Output the [x, y] coordinate of the center of the cell containing the given text.  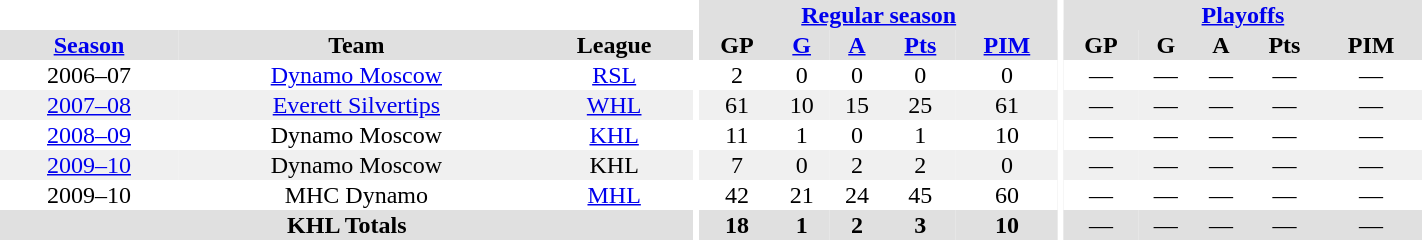
MHL [614, 195]
45 [921, 195]
42 [737, 195]
2007–08 [89, 105]
League [614, 45]
24 [856, 195]
MHC Dynamo [356, 195]
7 [737, 165]
Regular season [879, 15]
18 [737, 225]
WHL [614, 105]
KHL Totals [347, 225]
25 [921, 105]
Team [356, 45]
RSL [614, 75]
21 [802, 195]
60 [1007, 195]
Playoffs [1243, 15]
2008–09 [89, 135]
15 [856, 105]
11 [737, 135]
Everett Silvertips [356, 105]
Season [89, 45]
3 [921, 225]
2006–07 [89, 75]
